Output the [x, y] coordinate of the center of the cell containing the given text.  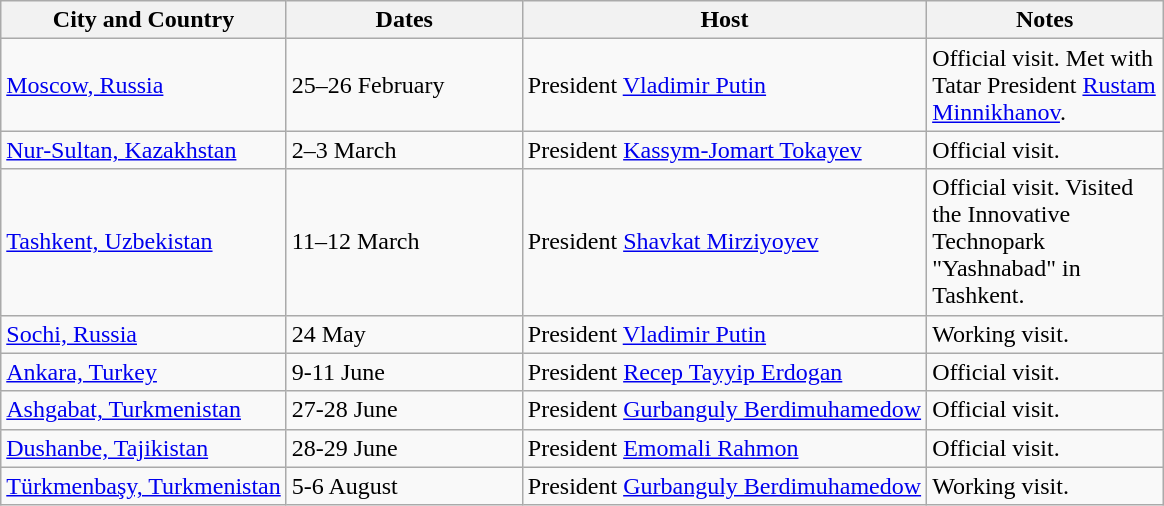
Official visit. Met with Tatar President Rustam Minnikhanov. [1045, 85]
24 May [404, 334]
Dates [404, 20]
President Shavkat Mirziyoyev [724, 242]
Host [724, 20]
President Emomali Rahmon [724, 448]
Notes [1045, 20]
Türkmenbaşy, Turkmenistan [144, 486]
28-29 June [404, 448]
Moscow, Russia [144, 85]
Sochi, Russia [144, 334]
11–12 March [404, 242]
President Recep Tayyip Erdogan [724, 372]
27-28 June [404, 410]
Official visit. Visited the Innovative Technopark "Yashnabad" in Tashkent. [1045, 242]
5-6 August [404, 486]
25–26 February [404, 85]
2–3 March [404, 150]
Nur-Sultan, Kazakhstan [144, 150]
Tashkent, Uzbekistan [144, 242]
City and Country [144, 20]
Ashgabat, Turkmenistan [144, 410]
Ankara, Turkey [144, 372]
9-11 June [404, 372]
President Kassym-Jomart Tokayev [724, 150]
Dushanbe, Tajikistan [144, 448]
